Identify which cell holds the provided text, then report its [x, y] central coordinate. 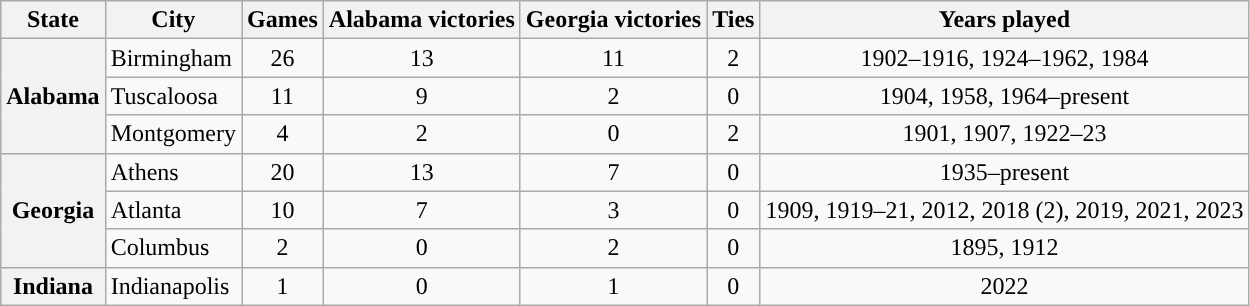
Birmingham [173, 58]
Games [283, 20]
Alabama victories [422, 20]
1895, 1912 [1004, 248]
Ties [734, 20]
Alabama [53, 96]
1935–present [1004, 172]
Tuscaloosa [173, 96]
Montgomery [173, 134]
Georgia [53, 210]
Columbus [173, 248]
City [173, 20]
3 [613, 210]
1901, 1907, 1922–23 [1004, 134]
4 [283, 134]
9 [422, 96]
Georgia victories [613, 20]
1904, 1958, 1964–present [1004, 96]
Indianapolis [173, 286]
26 [283, 58]
10 [283, 210]
2022 [1004, 286]
State [53, 20]
1902–1916, 1924–1962, 1984 [1004, 58]
Years played [1004, 20]
Indiana [53, 286]
Athens [173, 172]
20 [283, 172]
1909, 1919–21, 2012, 2018 (2), 2019, 2021, 2023 [1004, 210]
Atlanta [173, 210]
